Capture the cell that displays the provided text and extract its [x, y] central coordinate. 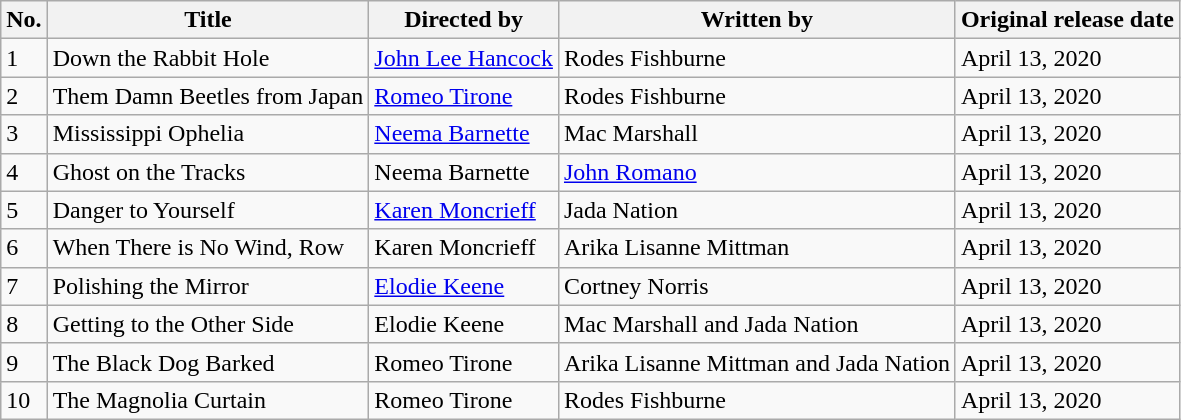
2 [24, 96]
When There is No Wind, Row [208, 248]
Down the Rabbit Hole [208, 58]
Arika Lisanne Mittman [756, 248]
Ghost on the Tracks [208, 172]
Getting to the Other Side [208, 324]
Title [208, 20]
Mac Marshall and Jada Nation [756, 324]
No. [24, 20]
6 [24, 248]
The Black Dog Barked [208, 362]
3 [24, 134]
4 [24, 172]
8 [24, 324]
Original release date [1067, 20]
The Magnolia Curtain [208, 400]
5 [24, 210]
Arika Lisanne Mittman and Jada Nation [756, 362]
Cortney Norris [756, 286]
Mac Marshall [756, 134]
9 [24, 362]
Directed by [464, 20]
7 [24, 286]
Jada Nation [756, 210]
10 [24, 400]
Written by [756, 20]
Danger to Yourself [208, 210]
Them Damn Beetles from Japan [208, 96]
John Romano [756, 172]
John Lee Hancock [464, 58]
1 [24, 58]
Mississippi Ophelia [208, 134]
Polishing the Mirror [208, 286]
